Return [x, y] of the center of cell containing provided text 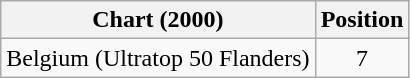
Position [362, 20]
Chart (2000) [158, 20]
Belgium (Ultratop 50 Flanders) [158, 58]
7 [362, 58]
